Extract the (X, Y) coordinate from the center of the cell holding the provided text.  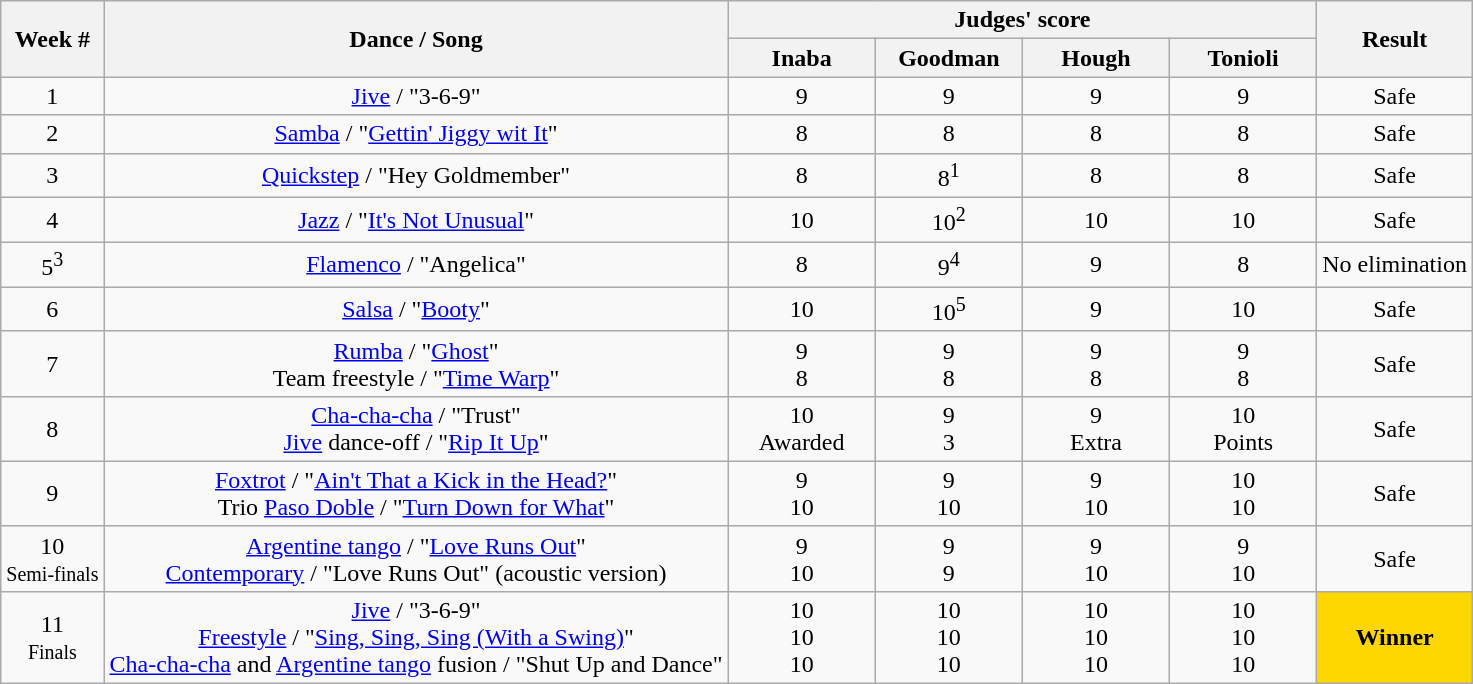
Salsa / "Booty" (416, 310)
Rumba / "Ghost"Team freestyle / "Time Warp" (416, 364)
Week # (52, 39)
Quickstep / "Hey Goldmember" (416, 176)
6 (52, 310)
3 (52, 176)
10Semi-finals (52, 558)
Judges' score (1022, 20)
Tonioli (1244, 58)
10Awarded (802, 428)
Hough (1096, 58)
Inaba (802, 58)
1 (52, 96)
10Points (1244, 428)
99 (948, 558)
Foxtrot / "Ain't That a Kick in the Head?"Trio Paso Doble / "Turn Down for What" (416, 494)
Argentine tango / "Love Runs Out"Contemporary / "Love Runs Out" (acoustic version) (416, 558)
Flamenco / "Angelica" (416, 264)
Jive / "3-6-9"Freestyle / "Sing, Sing, Sing (With a Swing)"Cha-cha-cha and Argentine tango fusion / "Shut Up and Dance" (416, 637)
Goodman (948, 58)
Cha-cha-cha / "Trust"Jive dance-off / "Rip It Up" (416, 428)
4 (52, 220)
Jazz / "It's Not Unusual" (416, 220)
7 (52, 364)
81 (948, 176)
Samba / "Gettin' Jiggy wit It" (416, 134)
2 (52, 134)
93 (948, 428)
105 (948, 310)
53 (52, 264)
11Finals (52, 637)
Result (1395, 39)
Dance / Song (416, 39)
102 (948, 220)
9Extra (1096, 428)
No elimination (1395, 264)
Winner (1395, 637)
Jive / "3-6-9" (416, 96)
1010 (1244, 494)
94 (948, 264)
